Locate the cell with the specified text and output its [x, y] center coordinate. 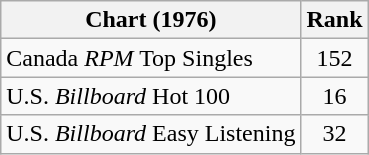
16 [334, 96]
32 [334, 134]
Chart (1976) [151, 20]
U.S. Billboard Hot 100 [151, 96]
Rank [334, 20]
152 [334, 58]
Canada RPM Top Singles [151, 58]
U.S. Billboard Easy Listening [151, 134]
